Extract the (x, y) coordinate from the center of the cell holding the provided text.  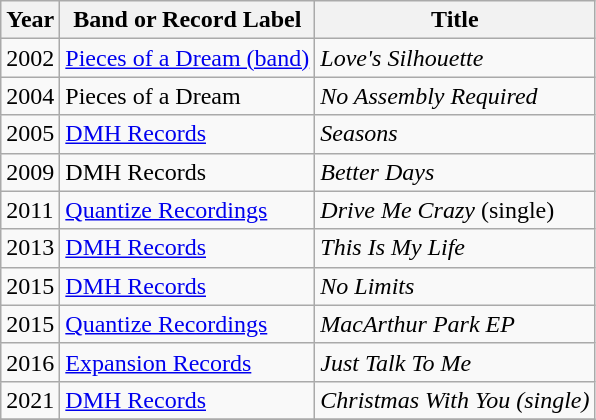
Better Days (455, 172)
2016 (30, 362)
Drive Me Crazy (single) (455, 210)
Christmas With You (single) (455, 400)
2009 (30, 172)
Pieces of a Dream (band) (188, 58)
MacArthur Park EP (455, 324)
2002 (30, 58)
Expansion Records (188, 362)
2013 (30, 248)
Love's Silhouette (455, 58)
Seasons (455, 134)
No Limits (455, 286)
No Assembly Required (455, 96)
This Is My Life (455, 248)
Just Talk To Me (455, 362)
Title (455, 20)
Year (30, 20)
2004 (30, 96)
Pieces of a Dream (188, 96)
2011 (30, 210)
2005 (30, 134)
2021 (30, 400)
Band or Record Label (188, 20)
